For the text-containing cell, return its midpoint in (x, y) coordinate format. 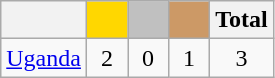
0 (148, 58)
1 (190, 58)
Uganda (44, 58)
2 (106, 58)
3 (242, 58)
Total (242, 20)
